Pinpoint the cell where the given text exists, returning its [X, Y] midpoint coordinate. 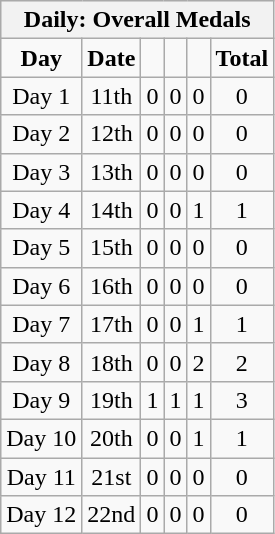
Day 12 [42, 515]
Day 4 [42, 210]
Day [42, 58]
Daily: Overall Medals [138, 20]
Day 6 [42, 286]
15th [112, 248]
12th [112, 134]
17th [112, 324]
3 [242, 400]
Day 3 [42, 172]
18th [112, 362]
14th [112, 210]
21st [112, 477]
Day 5 [42, 248]
Day 9 [42, 400]
20th [112, 438]
16th [112, 286]
13th [112, 172]
Total [242, 58]
19th [112, 400]
Day 8 [42, 362]
Day 2 [42, 134]
Day 1 [42, 96]
Day 7 [42, 324]
Day 11 [42, 477]
Day 10 [42, 438]
Date [112, 58]
22nd [112, 515]
11th [112, 96]
